Detect which cell encompasses the target text, then output its (X, Y) center coordinate. 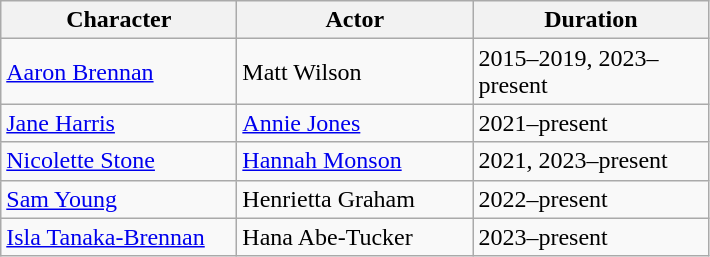
Jane Harris (119, 123)
Annie Jones (355, 123)
Sam Young (119, 199)
Actor (355, 20)
Duration (591, 20)
Character (119, 20)
2021–present (591, 123)
Hana Abe-Tucker (355, 237)
Matt Wilson (355, 72)
2023–present (591, 237)
Aaron Brennan (119, 72)
2022–present (591, 199)
Isla Tanaka-Brennan (119, 237)
2021, 2023–present (591, 161)
Henrietta Graham (355, 199)
Hannah Monson (355, 161)
2015–2019, 2023–present (591, 72)
Nicolette Stone (119, 161)
